Detect which cell encompasses the target text, then output its (x, y) center coordinate. 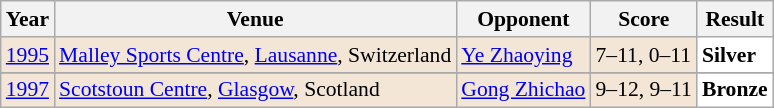
9–12, 9–11 (643, 90)
Result (735, 19)
Malley Sports Centre, Lausanne, Switzerland (255, 55)
Silver (735, 55)
Year (28, 19)
7–11, 0–11 (643, 55)
Ye Zhaoying (523, 55)
Bronze (735, 90)
1995 (28, 55)
Venue (255, 19)
Score (643, 19)
Gong Zhichao (523, 90)
Opponent (523, 19)
1997 (28, 90)
Scotstoun Centre, Glasgow, Scotland (255, 90)
